Capture the cell that displays the provided text and extract its [x, y] central coordinate. 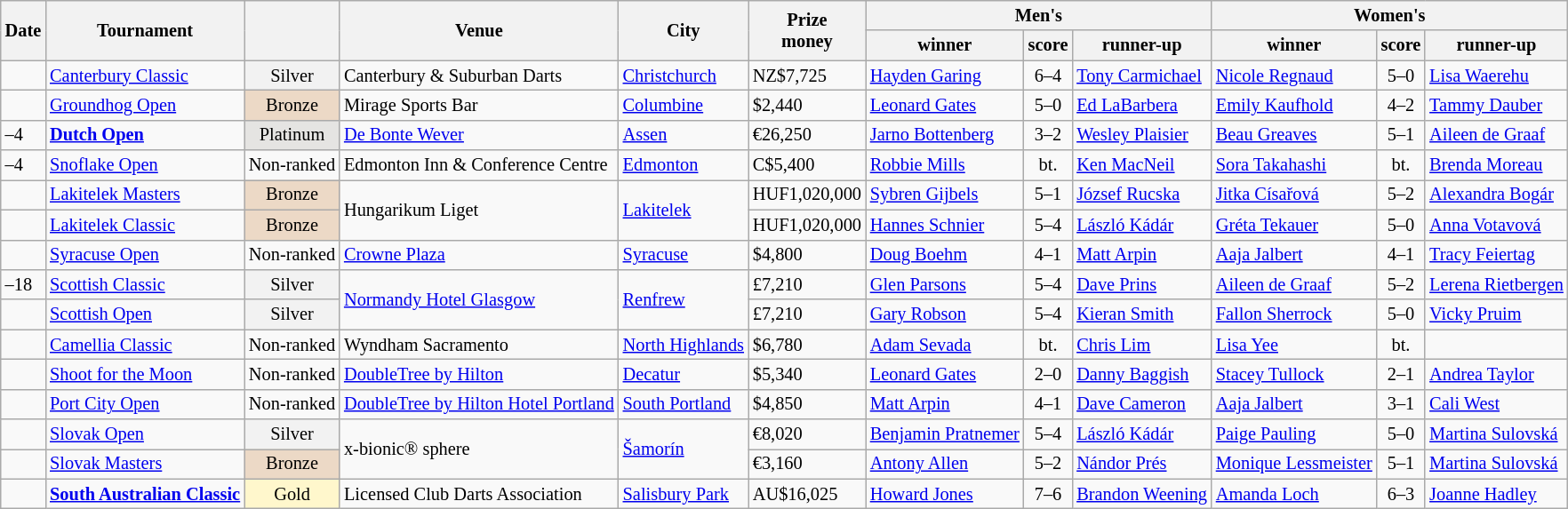
Christchurch [684, 76]
x-bionic® sphere [479, 449]
Šamorín [684, 449]
Doug Boehm [945, 255]
Tournament [145, 30]
Wyndham Sacramento [479, 345]
Sybren Gijbels [945, 195]
Gary Robson [945, 314]
Cali West [1496, 404]
Gold [292, 494]
Groundhog Open [145, 105]
3–2 [1049, 135]
Licensed Club Darts Association [479, 494]
Port City Open [145, 404]
Hungarikum Liget [479, 210]
Assen [684, 135]
4–2 [1401, 105]
Antony Allen [945, 464]
$4,800 [807, 255]
Normandy Hotel Glasgow [479, 298]
Shoot for the Moon [145, 374]
Joanne Hadley [1496, 494]
$6,780 [807, 345]
Venue [479, 30]
€8,020 [807, 434]
NZ$7,725 [807, 76]
Decatur [684, 374]
Alexandra Bogár [1496, 195]
Scottish Open [145, 314]
€26,250 [807, 135]
Camellia Classic [145, 345]
Chris Lim [1141, 345]
Edmonton Inn & Conference Centre [479, 165]
Platinum [292, 135]
Gréta Tekauer [1294, 225]
Amanda Loch [1294, 494]
Tracy Feiertag [1496, 255]
Women's [1390, 15]
Lisa Yee [1294, 345]
Syracuse Open [145, 255]
Dutch Open [145, 135]
Dave Cameron [1141, 404]
C$5,400 [807, 165]
Howard Jones [945, 494]
DoubleTree by Hilton Hotel Portland [479, 404]
Anna Votavová [1496, 225]
2–0 [1049, 374]
South Australian Classic [145, 494]
Glen Parsons [945, 284]
Adam Sevada [945, 345]
$2,440 [807, 105]
Danny Baggish [1141, 374]
Canterbury & Suburban Darts [479, 76]
Columbine [684, 105]
Robbie Mills [945, 165]
Tammy Dauber [1496, 105]
Wesley Plaisier [1141, 135]
Paige Pauling [1294, 434]
Hannes Schnier [945, 225]
$5,340 [807, 374]
Lakitelek Classic [145, 225]
Crowne Plaza [479, 255]
€3,160 [807, 464]
Date [23, 30]
Fallon Sherrock [1294, 314]
Sora Takahashi [1294, 165]
AU$16,025 [807, 494]
Brenda Moreau [1496, 165]
Renfrew [684, 298]
2–1 [1401, 374]
Slovak Open [145, 434]
Edmonton [684, 165]
–18 [23, 284]
Kieran Smith [1141, 314]
Brandon Weening [1141, 494]
Lakitelek Masters [145, 195]
Monique Lessmeister [1294, 464]
Benjamin Pratnemer [945, 434]
3–1 [1401, 404]
Vicky Pruim [1496, 314]
Nándor Prés [1141, 464]
Snoflake Open [145, 165]
Canterbury Classic [145, 76]
József Rucska [1141, 195]
Emily Kaufhold [1294, 105]
Ed LaBarbera [1141, 105]
Slovak Masters [145, 464]
Mirage Sports Bar [479, 105]
6–3 [1401, 494]
Nicole Regnaud [1294, 76]
Prizemoney [807, 30]
Hayden Garing [945, 76]
Lerena Rietbergen [1496, 284]
Salisbury Park [684, 494]
Men's [1038, 15]
South Portland [684, 404]
City [684, 30]
7–6 [1049, 494]
Scottish Classic [145, 284]
Lakitelek [684, 210]
$4,850 [807, 404]
Beau Greaves [1294, 135]
Stacey Tullock [1294, 374]
Dave Prins [1141, 284]
De Bonte Wever [479, 135]
Andrea Taylor [1496, 374]
Jitka Císařová [1294, 195]
Syracuse [684, 255]
Jarno Bottenberg [945, 135]
Tony Carmichael [1141, 76]
North Highlands [684, 345]
Ken MacNeil [1141, 165]
Lisa Waerehu [1496, 76]
6–4 [1049, 76]
DoubleTree by Hilton [479, 374]
